Find where the given text appears and provide that cell's center as [x, y] coordinate. 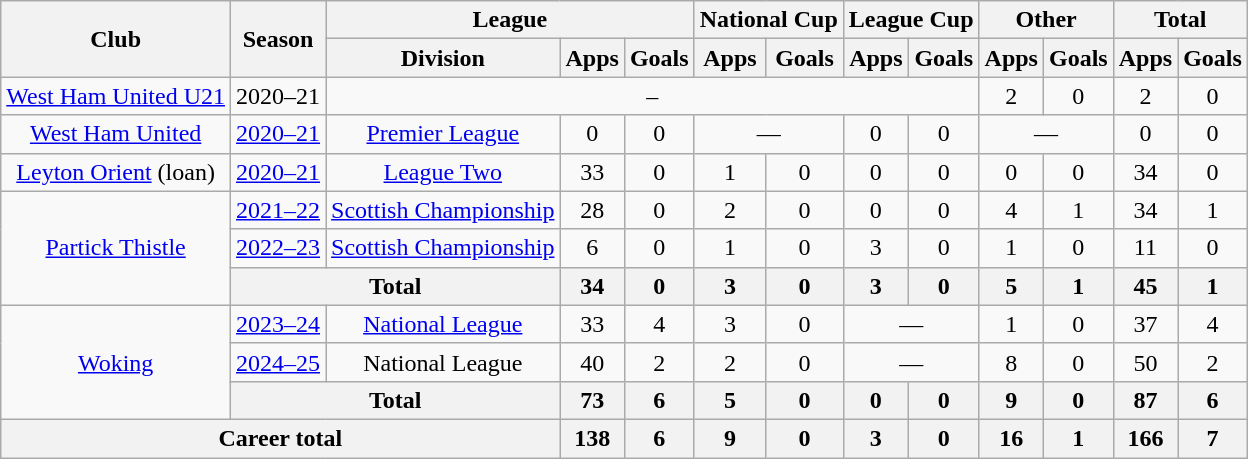
Other [1046, 20]
Club [116, 39]
2021–22 [278, 210]
166 [1145, 438]
37 [1145, 324]
National Cup [768, 20]
7 [1213, 438]
Division [443, 58]
50 [1145, 362]
Leyton Orient (loan) [116, 172]
138 [592, 438]
League Two [443, 172]
League Cup [911, 20]
West Ham United [116, 134]
11 [1145, 248]
Career total [280, 438]
League [510, 20]
8 [1011, 362]
– [652, 96]
2022–23 [278, 248]
Premier League [443, 134]
16 [1011, 438]
Season [278, 39]
73 [592, 400]
45 [1145, 286]
West Ham United U21 [116, 96]
Partick Thistle [116, 248]
2023–24 [278, 324]
2024–25 [278, 362]
87 [1145, 400]
Woking [116, 362]
40 [592, 362]
28 [592, 210]
